For the text-containing cell, return its midpoint in [X, Y] coordinate format. 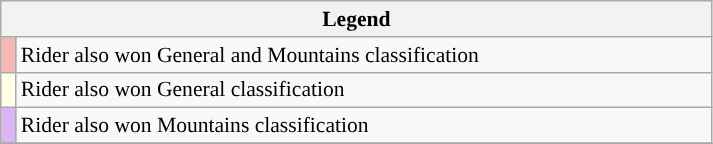
Rider also won General classification [364, 90]
Rider also won General and Mountains classification [364, 55]
Legend [356, 19]
Rider also won Mountains classification [364, 126]
